Provide the (x, y) coordinate of the cell's center where the given text is located.  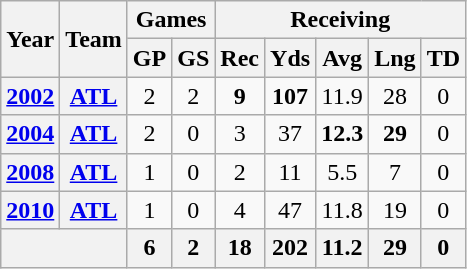
GS (194, 58)
Team (94, 39)
6 (149, 248)
3 (240, 134)
9 (240, 96)
Avg (342, 58)
Rec (240, 58)
GP (149, 58)
2010 (30, 210)
5.5 (342, 172)
107 (290, 96)
37 (290, 134)
7 (395, 172)
47 (290, 210)
2004 (30, 134)
Year (30, 39)
11.9 (342, 96)
4 (240, 210)
18 (240, 248)
11.8 (342, 210)
12.3 (342, 134)
2008 (30, 172)
19 (395, 210)
11 (290, 172)
28 (395, 96)
2002 (30, 96)
Lng (395, 58)
Yds (290, 58)
Games (170, 20)
11.2 (342, 248)
TD (443, 58)
Receiving (340, 20)
202 (290, 248)
